Return the (x, y) coordinate for the center point of the cell that contains the specified text.  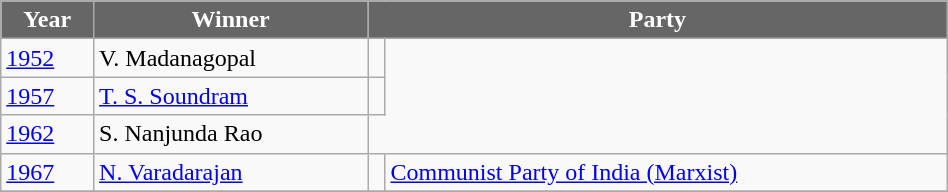
Winner (231, 20)
S. Nanjunda Rao (231, 134)
Communist Party of India (Marxist) (666, 172)
1952 (48, 58)
T. S. Soundram (231, 96)
N. Varadarajan (231, 172)
Party (658, 20)
1967 (48, 172)
V. Madanagopal (231, 58)
1957 (48, 96)
1962 (48, 134)
Year (48, 20)
